Capture the cell that displays the provided text and extract its (X, Y) central coordinate. 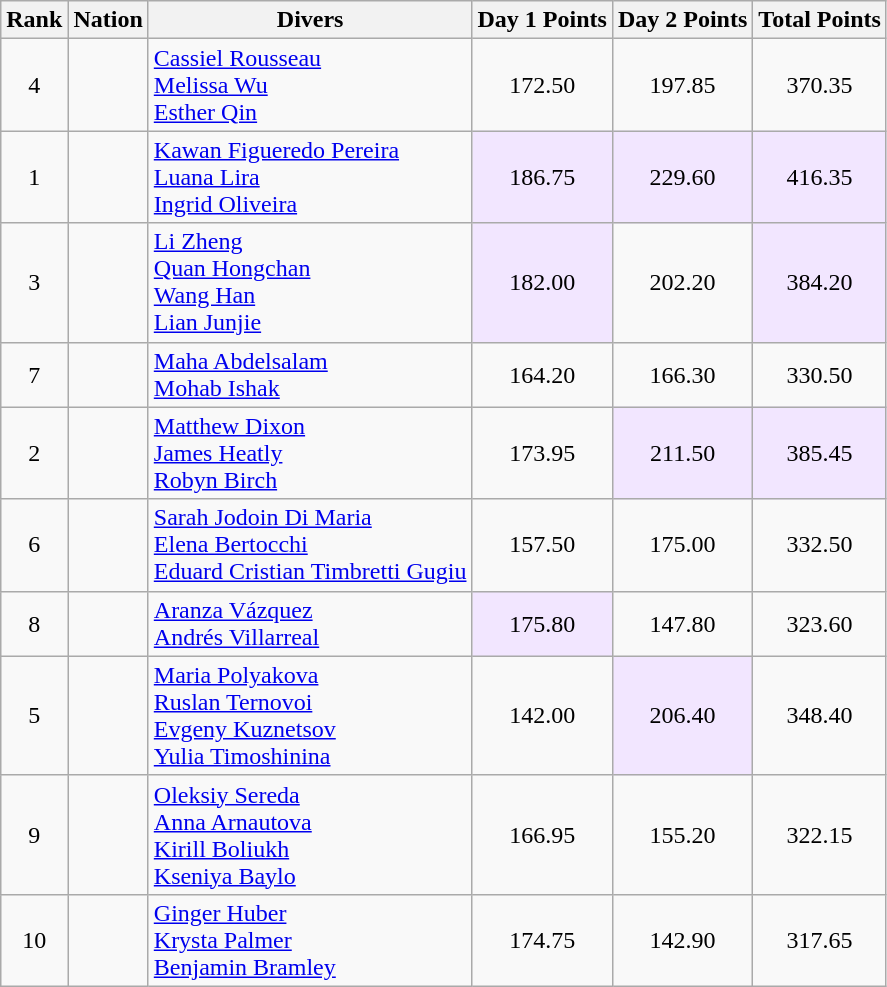
Maha AbdelsalamMohab Ishak (310, 374)
9 (34, 834)
Ginger HuberKrysta PalmerBenjamin Bramley (310, 940)
330.50 (820, 374)
Matthew DixonJames HeatlyRobyn Birch (310, 453)
Day 2 Points (682, 20)
Divers (310, 20)
4 (34, 85)
323.60 (820, 624)
157.50 (542, 545)
202.20 (682, 282)
416.35 (820, 177)
173.95 (542, 453)
2 (34, 453)
142.00 (542, 716)
229.60 (682, 177)
385.45 (820, 453)
164.20 (542, 374)
175.80 (542, 624)
384.20 (820, 282)
166.30 (682, 374)
10 (34, 940)
3 (34, 282)
Nation (108, 20)
Day 1 Points (542, 20)
370.35 (820, 85)
197.85 (682, 85)
Rank (34, 20)
206.40 (682, 716)
Li ZhengQuan HongchanWang HanLian Junjie (310, 282)
166.95 (542, 834)
7 (34, 374)
1 (34, 177)
322.15 (820, 834)
Oleksiy SeredaAnna ArnautovaKirill BoliukhKseniya Baylo (310, 834)
Aranza VázquezAndrés Villarreal (310, 624)
186.75 (542, 177)
182.00 (542, 282)
348.40 (820, 716)
147.80 (682, 624)
175.00 (682, 545)
211.50 (682, 453)
172.50 (542, 85)
Cassiel RousseauMelissa WuEsther Qin (310, 85)
Maria PolyakovaRuslan TernovoiEvgeny KuznetsovYulia Timoshinina (310, 716)
317.65 (820, 940)
Total Points (820, 20)
332.50 (820, 545)
Sarah Jodoin Di MariaElena BertocchiEduard Cristian Timbretti Gugiu (310, 545)
142.90 (682, 940)
8 (34, 624)
5 (34, 716)
174.75 (542, 940)
6 (34, 545)
155.20 (682, 834)
Kawan Figueredo PereiraLuana LiraIngrid Oliveira (310, 177)
